Return the [X, Y] coordinate for the center point of the cell that contains the specified text.  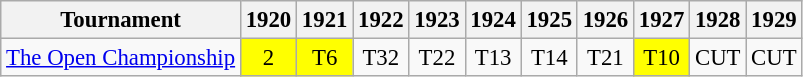
T32 [381, 58]
1922 [381, 20]
2 [268, 58]
T13 [493, 58]
T22 [437, 58]
1924 [493, 20]
1921 [325, 20]
T21 [605, 58]
Tournament [121, 20]
1920 [268, 20]
1927 [661, 20]
1926 [605, 20]
1929 [774, 20]
T6 [325, 58]
T14 [549, 58]
1923 [437, 20]
1928 [718, 20]
1925 [549, 20]
T10 [661, 58]
The Open Championship [121, 58]
